Find where the given text appears and provide that cell's center as [X, Y] coordinate. 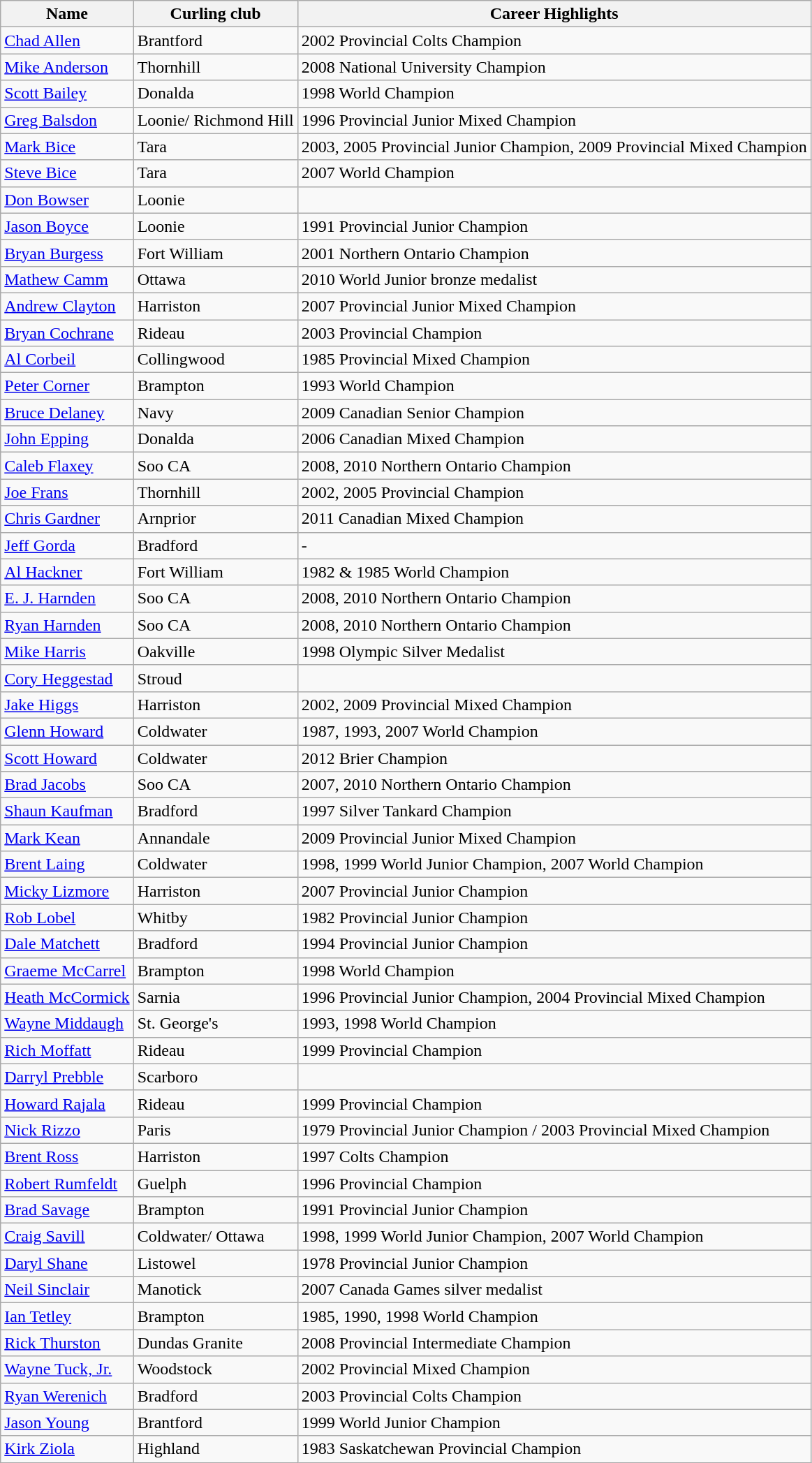
Kirk Ziola [67, 1449]
Mathew Camm [67, 279]
Highland [215, 1449]
E. J. Harnden [67, 598]
Chris Gardner [67, 519]
2008 Provincial Intermediate Champion [554, 1343]
1987, 1993, 2007 World Champion [554, 731]
John Epping [67, 439]
Al Hackner [67, 572]
Brad Jacobs [67, 785]
St. George's [215, 1024]
Scott Bailey [67, 94]
2002, 2005 Provincial Champion [554, 492]
Wayne Tuck, Jr. [67, 1369]
Peter Corner [67, 386]
Caleb Flaxey [67, 466]
Mike Anderson [67, 67]
2003 Provincial Colts Champion [554, 1396]
2007, 2010 Northern Ontario Champion [554, 785]
Greg Balsdon [67, 120]
Heath McCormick [67, 997]
1997 Colts Champion [554, 1156]
2010 World Junior bronze medalist [554, 279]
Coldwater/ Ottawa [215, 1237]
1978 Provincial Junior Champion [554, 1263]
Nick Rizzo [67, 1130]
Shaun Kaufman [67, 811]
Manotick [215, 1290]
Whitby [215, 918]
2003, 2005 Provincial Junior Champion, 2009 Provincial Mixed Champion [554, 147]
2007 Canada Games silver medalist [554, 1290]
Bryan Cochrane [67, 333]
2008 National University Champion [554, 67]
Navy [215, 413]
1996 Provincial Junior Mixed Champion [554, 120]
Rich Moffatt [67, 1050]
Ottawa [215, 279]
Joe Frans [67, 492]
Graeme McCarrel [67, 971]
Brent Laing [67, 865]
Jeff Gorda [67, 545]
2002 Provincial Colts Champion [554, 41]
1985 Provincial Mixed Champion [554, 360]
Andrew Clayton [67, 306]
Dundas Granite [215, 1343]
1982 Provincial Junior Champion [554, 918]
Guelph [215, 1184]
Ryan Werenich [67, 1396]
2007 Provincial Junior Mixed Champion [554, 306]
Brent Ross [67, 1156]
Daryl Shane [67, 1263]
Scott Howard [67, 758]
1998 Olympic Silver Medalist [554, 652]
1996 Provincial Junior Champion, 2004 Provincial Mixed Champion [554, 997]
2007 Provincial Junior Champion [554, 891]
Jake Higgs [67, 705]
2009 Provincial Junior Mixed Champion [554, 838]
- [554, 545]
Micky Lizmore [67, 891]
Chad Allen [67, 41]
Bryan Burgess [67, 253]
Stroud [215, 678]
2003 Provincial Champion [554, 333]
Bruce Delaney [67, 413]
Al Corbeil [67, 360]
Dale Matchett [67, 944]
Mark Bice [67, 147]
Brad Savage [67, 1210]
2002, 2009 Provincial Mixed Champion [554, 705]
Robert Rumfeldt [67, 1184]
Neil Sinclair [67, 1290]
Career Highlights [554, 14]
Listowel [215, 1263]
Annandale [215, 838]
Cory Heggestad [67, 678]
Curling club [215, 14]
Rick Thurston [67, 1343]
Darryl Prebble [67, 1077]
1993, 1998 World Champion [554, 1024]
2011 Canadian Mixed Champion [554, 519]
Wayne Middaugh [67, 1024]
2012 Brier Champion [554, 758]
2006 Canadian Mixed Champion [554, 439]
1985, 1990, 1998 World Champion [554, 1316]
1996 Provincial Champion [554, 1184]
Arnprior [215, 519]
Mike Harris [67, 652]
1997 Silver Tankard Champion [554, 811]
Don Bowser [67, 200]
2002 Provincial Mixed Champion [554, 1369]
Oakville [215, 652]
Howard Rajala [67, 1103]
1979 Provincial Junior Champion / 2003 Provincial Mixed Champion [554, 1130]
Woodstock [215, 1369]
1983 Saskatchewan Provincial Champion [554, 1449]
Rob Lobel [67, 918]
Name [67, 14]
Glenn Howard [67, 731]
Ian Tetley [67, 1316]
Paris [215, 1130]
2009 Canadian Senior Champion [554, 413]
1982 & 1985 World Champion [554, 572]
Collingwood [215, 360]
1999 World Junior Champion [554, 1422]
1993 World Champion [554, 386]
Jason Boyce [67, 226]
Mark Kean [67, 838]
Scarboro [215, 1077]
Steve Bice [67, 173]
Loonie/ Richmond Hill [215, 120]
Ryan Harnden [67, 625]
2007 World Champion [554, 173]
Jason Young [67, 1422]
Craig Savill [67, 1237]
2001 Northern Ontario Champion [554, 253]
1994 Provincial Junior Champion [554, 944]
Sarnia [215, 997]
